Pinpoint the cell where the given text exists, returning its [x, y] midpoint coordinate. 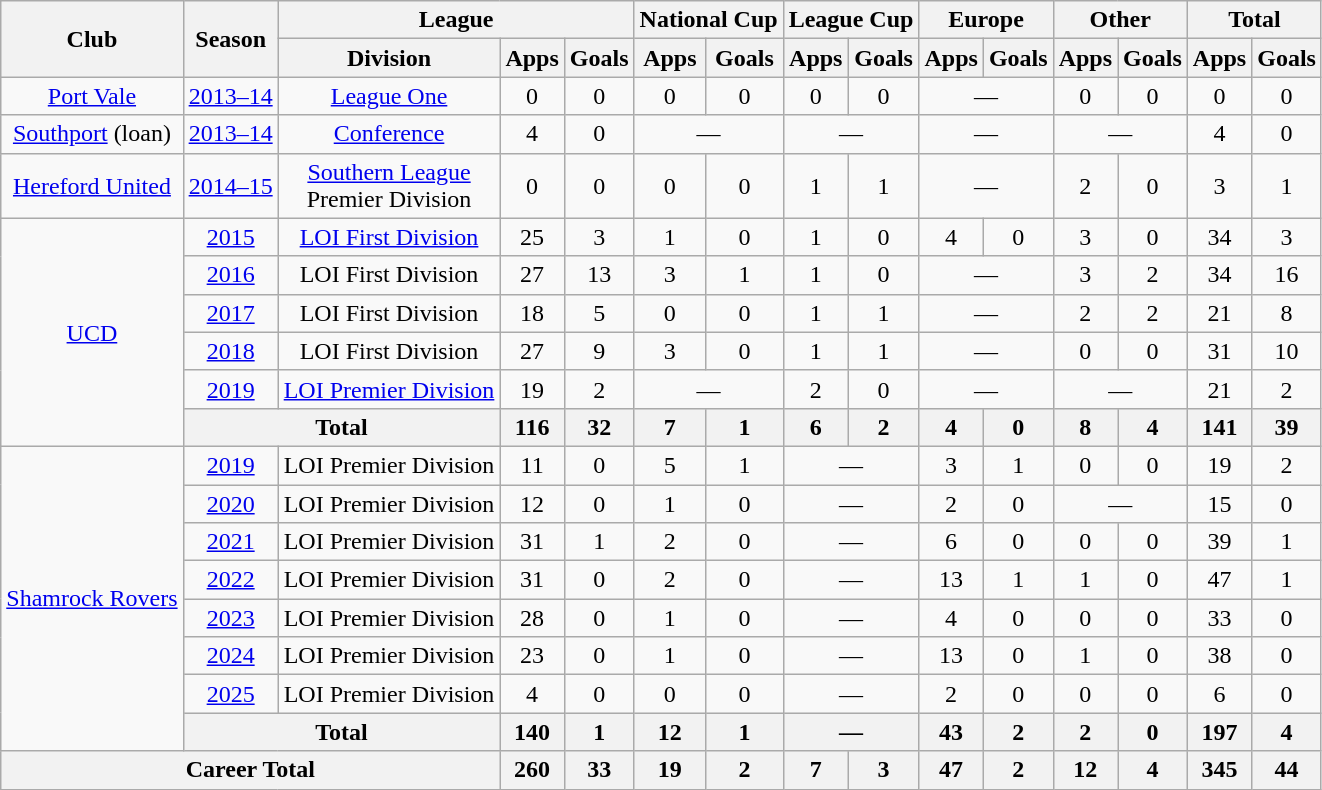
197 [1219, 732]
Division [389, 58]
38 [1219, 656]
141 [1219, 427]
Conference [389, 134]
Shamrock Rovers [92, 598]
43 [951, 732]
2024 [230, 656]
Southport (loan) [92, 134]
2017 [230, 313]
Other [1120, 20]
260 [532, 770]
National Cup [708, 20]
League One [389, 96]
2021 [230, 542]
23 [532, 656]
116 [532, 427]
18 [532, 313]
140 [532, 732]
2025 [230, 694]
2016 [230, 275]
Port Vale [92, 96]
League [456, 20]
2014–15 [230, 186]
345 [1219, 770]
UCD [92, 332]
16 [1287, 275]
10 [1287, 351]
9 [599, 351]
2018 [230, 351]
Southern LeaguePremier Division [389, 186]
Europe [986, 20]
2015 [230, 237]
25 [532, 237]
28 [532, 618]
2020 [230, 503]
2023 [230, 618]
Hereford United [92, 186]
11 [532, 465]
Club [92, 39]
League Cup [851, 20]
2022 [230, 580]
32 [599, 427]
Career Total [250, 770]
15 [1219, 503]
44 [1287, 770]
Season [230, 39]
